Output the (x, y) coordinate of the center of the cell containing the given text.  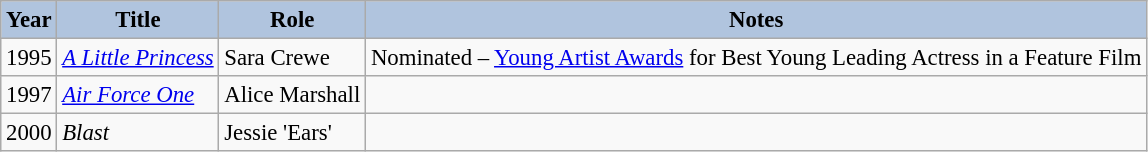
Notes (756, 20)
A Little Princess (138, 58)
Blast (138, 133)
Nominated – Young Artist Awards for Best Young Leading Actress in a Feature Film (756, 58)
1997 (29, 95)
Jessie 'Ears' (292, 133)
Alice Marshall (292, 95)
Year (29, 20)
2000 (29, 133)
Air Force One (138, 95)
Title (138, 20)
Role (292, 20)
Sara Crewe (292, 58)
1995 (29, 58)
